From the cell containing the given text, extract its center point as [x, y] coordinate. 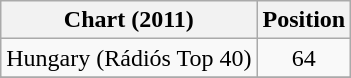
64 [304, 58]
Hungary (Rádiós Top 40) [129, 58]
Chart (2011) [129, 20]
Position [304, 20]
